Search for the cell housing the specified text and yield its [X, Y] center coordinate. 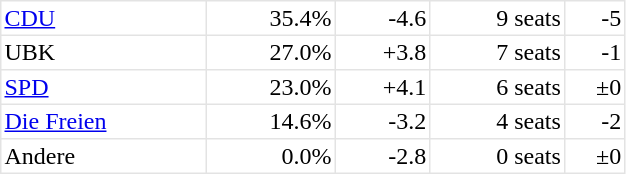
-3.2 [382, 122]
4 seats [498, 122]
0 seats [498, 156]
Andere [104, 156]
0.0% [270, 156]
+4.1 [382, 86]
7 seats [498, 52]
35.4% [270, 18]
-1 [594, 52]
9 seats [498, 18]
-2.8 [382, 156]
+3.8 [382, 52]
Die Freien [104, 122]
CDU [104, 18]
-2 [594, 122]
6 seats [498, 86]
23.0% [270, 86]
SPD [104, 86]
27.0% [270, 52]
UBK [104, 52]
-5 [594, 18]
-4.6 [382, 18]
14.6% [270, 122]
